Detect which cell encompasses the target text, then output its (X, Y) center coordinate. 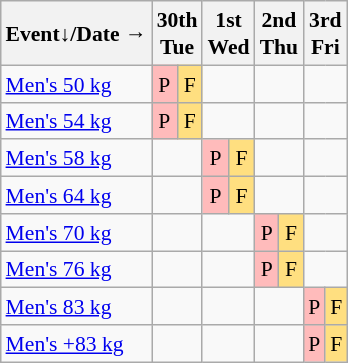
Men's 76 kg (76, 268)
Men's 64 kg (76, 194)
Event↓/Date → (76, 33)
30thTue (178, 33)
Men's 50 kg (76, 84)
Men's 58 kg (76, 158)
Men's +83 kg (76, 344)
Men's 83 kg (76, 306)
Men's 70 kg (76, 232)
3rdFri (325, 33)
Men's 54 kg (76, 120)
2ndThu (280, 33)
1stWed (228, 33)
